Search for the cell housing the specified text and yield its [X, Y] center coordinate. 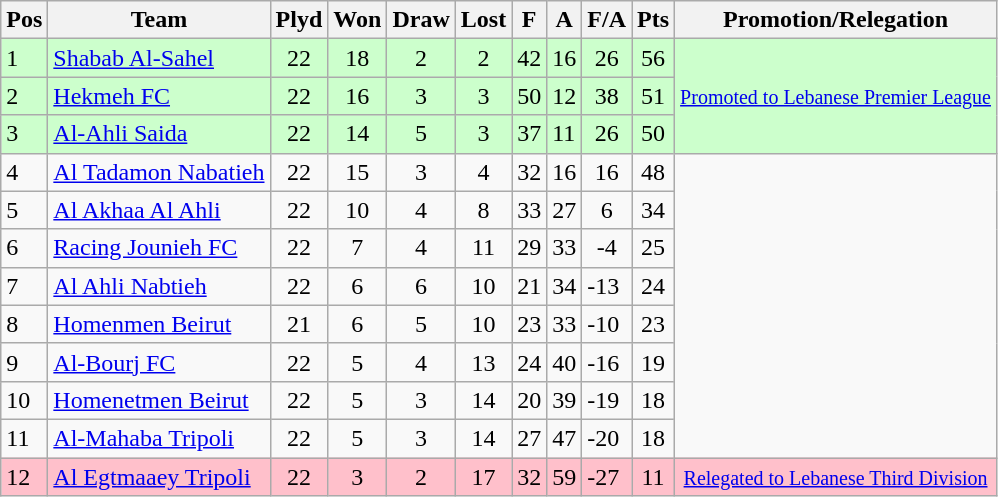
17 [483, 477]
Draw [421, 20]
40 [564, 362]
51 [654, 96]
Al Egtmaaey Tripoli [159, 477]
Homenmen Beirut [159, 324]
1 [24, 58]
37 [530, 134]
Al Akhaa Al Ahli [159, 210]
13 [483, 362]
Hekmeh FC [159, 96]
Racing Jounieh FC [159, 248]
Won [358, 20]
Al Tadamon Nabatieh [159, 172]
-20 [607, 438]
F [530, 20]
47 [564, 438]
39 [564, 400]
Lost [483, 20]
Team [159, 20]
Pos [24, 20]
Relegated to Lebanese Third Division [836, 477]
Plyd [299, 20]
Promoted to Lebanese Premier League [836, 96]
Shabab Al-Sahel [159, 58]
-4 [607, 248]
25 [654, 248]
A [564, 20]
Al Ahli Nabtieh [159, 286]
Pts [654, 20]
56 [654, 58]
20 [530, 400]
29 [530, 248]
15 [358, 172]
-19 [607, 400]
9 [24, 362]
38 [607, 96]
48 [654, 172]
-16 [607, 362]
Al-Bourj FC [159, 362]
-13 [607, 286]
59 [564, 477]
42 [530, 58]
19 [654, 362]
Al-Mahaba Tripoli [159, 438]
-10 [607, 324]
F/A [607, 20]
Promotion/Relegation [836, 20]
Al-Ahli Saida [159, 134]
Homenetmen Beirut [159, 400]
-27 [607, 477]
